Search for the cell housing the specified text and yield its (x, y) center coordinate. 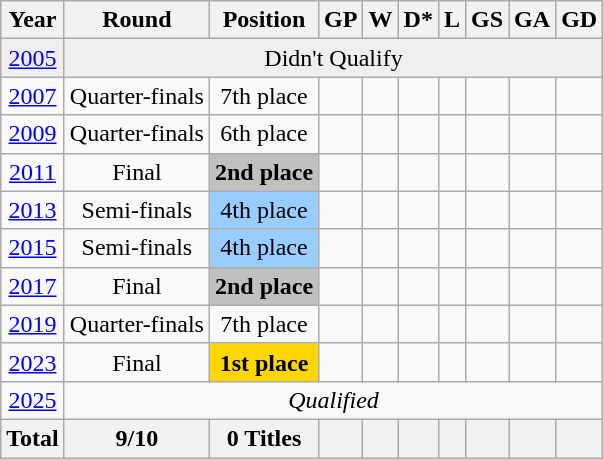
GP (341, 20)
2011 (33, 172)
2013 (33, 210)
Year (33, 20)
2025 (33, 400)
2009 (33, 134)
2023 (33, 362)
2007 (33, 96)
2017 (33, 286)
GS (486, 20)
Round (136, 20)
Qualified (333, 400)
2005 (33, 58)
2019 (33, 324)
0 Titles (264, 438)
W (380, 20)
6th place (264, 134)
D* (418, 20)
9/10 (136, 438)
Position (264, 20)
GD (580, 20)
1st place (264, 362)
Didn't Qualify (333, 58)
2015 (33, 248)
L (452, 20)
GA (532, 20)
Total (33, 438)
